Detect which cell encompasses the target text, then output its [X, Y] center coordinate. 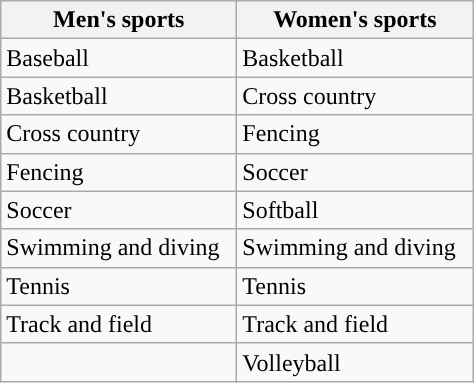
Softball [355, 210]
Men's sports [119, 20]
Women's sports [355, 20]
Baseball [119, 58]
Volleyball [355, 362]
